Pinpoint the cell where the given text exists, returning its (X, Y) midpoint coordinate. 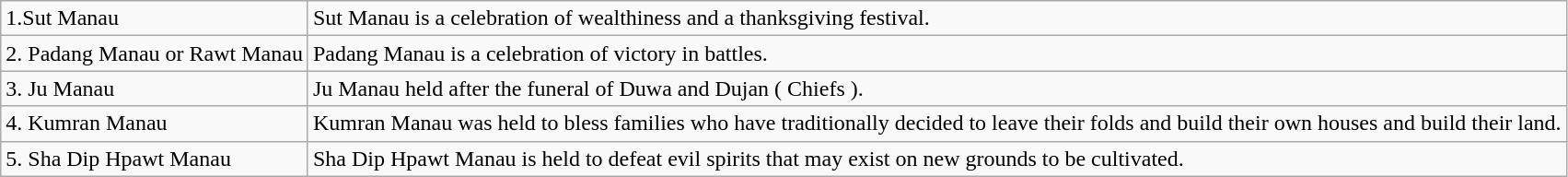
3. Ju Manau (155, 88)
5. Sha Dip Hpawt Manau (155, 159)
2. Padang Manau or Rawt Manau (155, 53)
Sut Manau is a celebration of wealthiness and a thanksgiving festival. (937, 18)
4. Kumran Manau (155, 124)
Padang Manau is a celebration of victory in battles. (937, 53)
Ju Manau held after the funeral of Duwa and Dujan ( Chiefs ). (937, 88)
1.Sut Manau (155, 18)
Sha Dip Hpawt Manau is held to defeat evil spirits that may exist on new grounds to be cultivated. (937, 159)
Kumran Manau was held to bless families who have traditionally decided to leave their folds and build their own houses and build their land. (937, 124)
